Determine the (X, Y) coordinate at the center of the cell enclosing the given text.  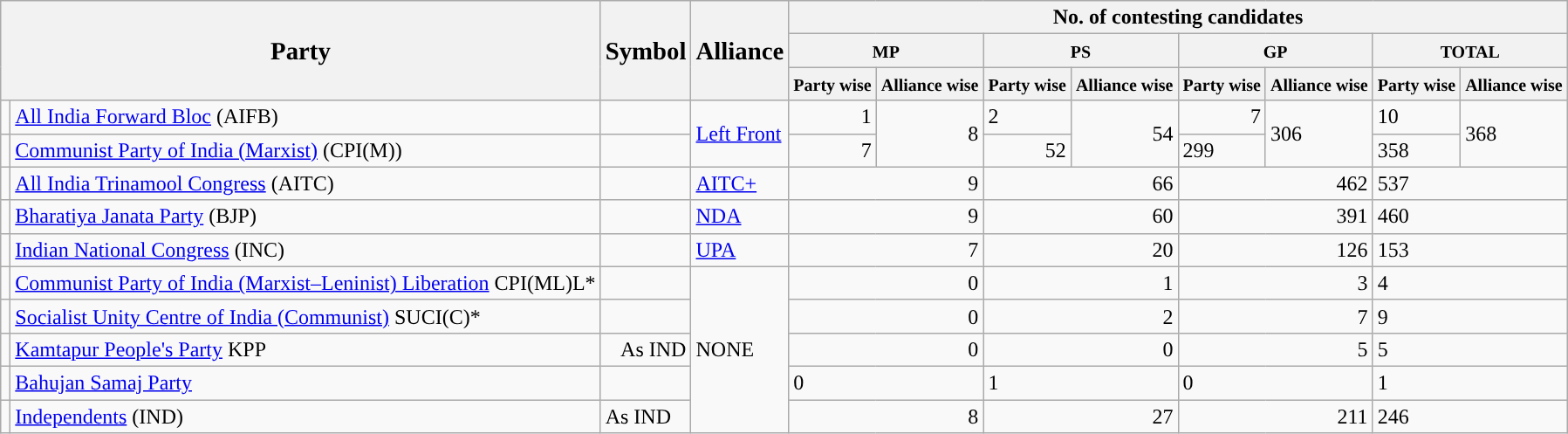
All India Forward Bloc (AIFB) (305, 117)
PS (1080, 51)
TOTAL (1469, 51)
Bharatiya Janata Party (BJP) (305, 217)
537 (1469, 183)
All India Trinamool Congress (AITC) (305, 183)
60 (1080, 217)
460 (1469, 217)
Kamtapur People's Party KPP (305, 349)
246 (1469, 417)
Independents (IND) (305, 417)
52 (1027, 150)
No. of contesting candidates (1178, 17)
Communist Party of India (Marxist–Leninist) Liberation CPI(ML)L* (305, 283)
MP (887, 51)
UPA (740, 250)
66 (1080, 183)
Party (300, 51)
10 (1416, 117)
Left Front (740, 134)
NDA (740, 217)
306 (1319, 134)
Indian National Congress (INC) (305, 250)
AITC+ (740, 183)
Bahujan Samaj Party (305, 382)
Symbol (646, 51)
NONE (740, 349)
126 (1276, 250)
153 (1469, 250)
368 (1515, 134)
20 (1080, 250)
GP (1276, 51)
462 (1276, 183)
Socialist Unity Centre of India (Communist) SUCI(C)* (305, 316)
358 (1416, 150)
3 (1276, 283)
299 (1222, 150)
391 (1276, 217)
211 (1276, 417)
Communist Party of India (Marxist) (CPI(M)) (305, 150)
Alliance (740, 51)
54 (1124, 134)
27 (1080, 417)
4 (1469, 283)
